Scan for the cell matching the given text and deliver its (X, Y) coordinate at center. 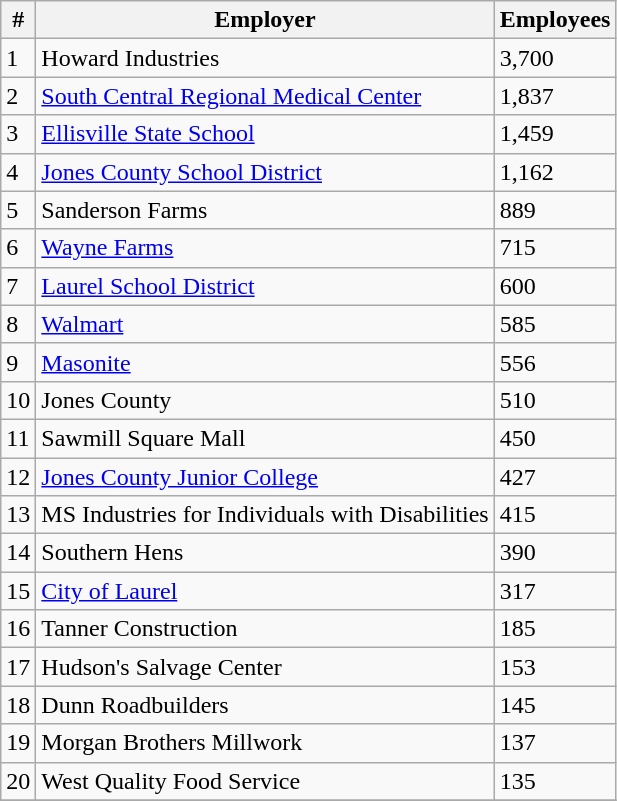
19 (18, 743)
427 (555, 477)
# (18, 20)
6 (18, 248)
Jones County (265, 400)
510 (555, 400)
600 (555, 286)
Jones County School District (265, 172)
585 (555, 324)
17 (18, 667)
Employees (555, 20)
18 (18, 705)
8 (18, 324)
Walmart (265, 324)
415 (555, 515)
South Central Regional Medical Center (265, 96)
390 (555, 553)
185 (555, 629)
450 (555, 438)
Hudson's Salvage Center (265, 667)
Ellisville State School (265, 134)
Masonite (265, 362)
2 (18, 96)
16 (18, 629)
Jones County Junior College (265, 477)
Dunn Roadbuilders (265, 705)
135 (555, 781)
13 (18, 515)
317 (555, 591)
12 (18, 477)
1,459 (555, 134)
4 (18, 172)
7 (18, 286)
3,700 (555, 58)
Southern Hens (265, 553)
3 (18, 134)
Sawmill Square Mall (265, 438)
14 (18, 553)
145 (555, 705)
Employer (265, 20)
Tanner Construction (265, 629)
20 (18, 781)
Wayne Farms (265, 248)
10 (18, 400)
15 (18, 591)
Sanderson Farms (265, 210)
West Quality Food Service (265, 781)
Howard Industries (265, 58)
556 (555, 362)
1 (18, 58)
153 (555, 667)
Laurel School District (265, 286)
1,837 (555, 96)
1,162 (555, 172)
11 (18, 438)
Morgan Brothers Millwork (265, 743)
137 (555, 743)
MS Industries for Individuals with Disabilities (265, 515)
889 (555, 210)
City of Laurel (265, 591)
5 (18, 210)
715 (555, 248)
9 (18, 362)
